Return [x, y] of the center of cell containing provided text 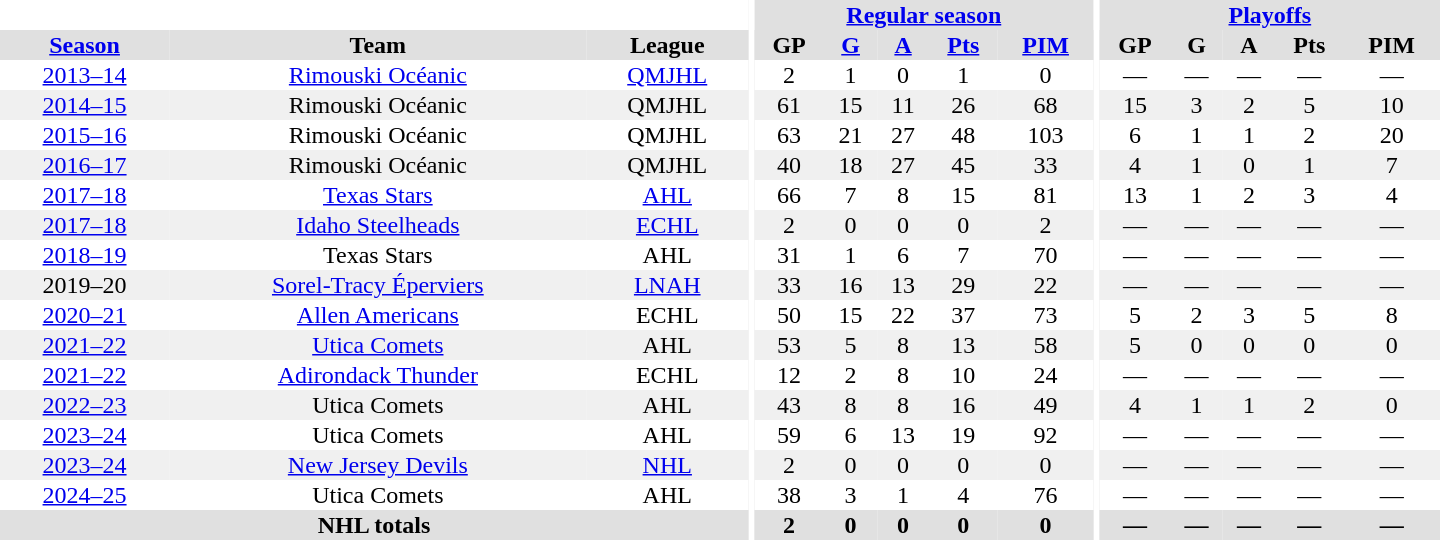
37 [963, 315]
81 [1046, 195]
103 [1046, 135]
New Jersey Devils [378, 465]
45 [963, 165]
Sorel-Tracy Éperviers [378, 285]
LNAH [668, 285]
2014–15 [84, 105]
2015–16 [84, 135]
63 [790, 135]
70 [1046, 255]
2016–17 [84, 165]
2024–25 [84, 495]
Idaho Steelheads [378, 225]
49 [1046, 405]
26 [963, 105]
58 [1046, 345]
Allen Americans [378, 315]
68 [1046, 105]
League [668, 45]
31 [790, 255]
Season [84, 45]
20 [1392, 135]
Adirondack Thunder [378, 375]
59 [790, 435]
76 [1046, 495]
18 [850, 165]
Team [378, 45]
2018–19 [84, 255]
2013–14 [84, 75]
Regular season [924, 15]
43 [790, 405]
12 [790, 375]
11 [903, 105]
53 [790, 345]
24 [1046, 375]
48 [963, 135]
2020–21 [84, 315]
2022–23 [84, 405]
29 [963, 285]
19 [963, 435]
92 [1046, 435]
NHL [668, 465]
66 [790, 195]
40 [790, 165]
Playoffs [1270, 15]
21 [850, 135]
38 [790, 495]
50 [790, 315]
NHL totals [374, 525]
2019–20 [84, 285]
73 [1046, 315]
61 [790, 105]
